Detect which cell encompasses the target text, then output its (X, Y) center coordinate. 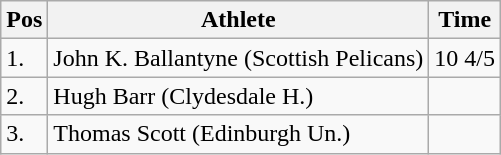
Hugh Barr (Clydesdale H.) (238, 96)
2. (24, 96)
Athlete (238, 20)
3. (24, 134)
John K. Ballantyne (Scottish Pelicans) (238, 58)
1. (24, 58)
Thomas Scott (Edinburgh Un.) (238, 134)
Pos (24, 20)
Time (465, 20)
10 4/5 (465, 58)
